Pinpoint the cell where the given text exists, returning its (x, y) midpoint coordinate. 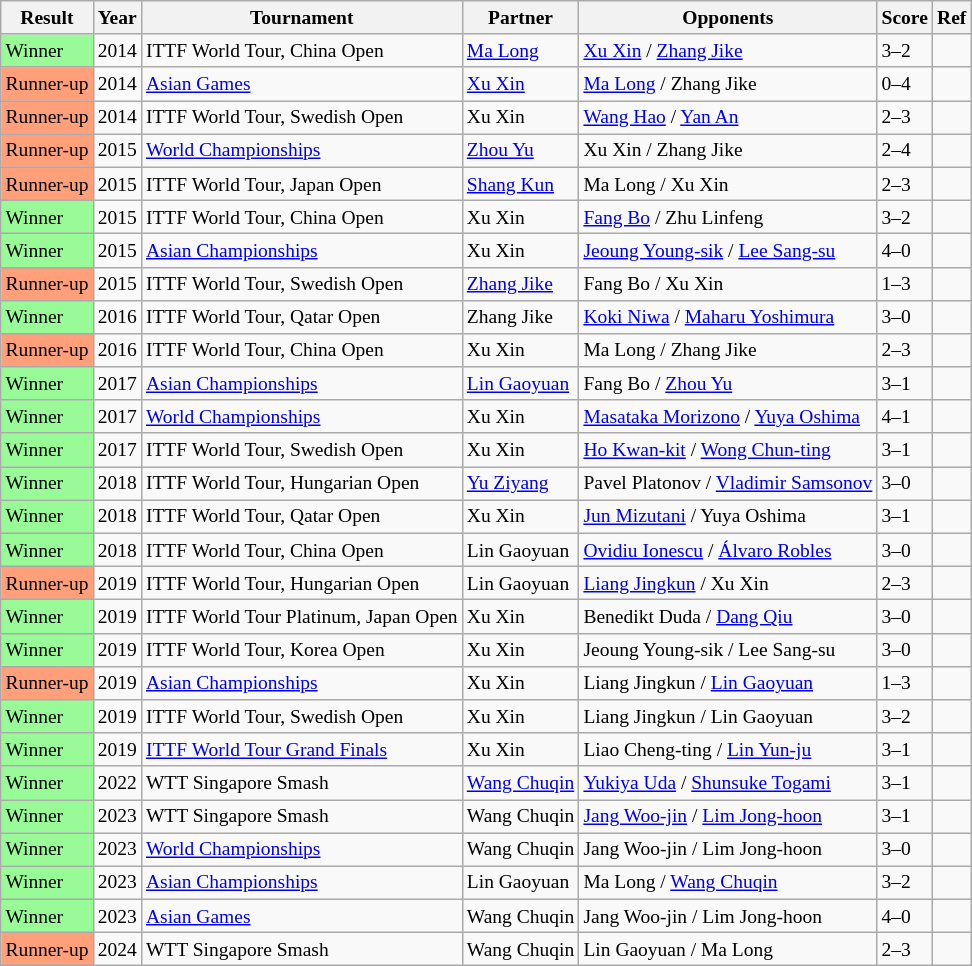
Shang Kun (520, 184)
Yukiya Uda / Shunsuke Togami (728, 782)
Opponents (728, 18)
Liao Cheng-ting / Lin Yun-ju (728, 750)
Jun Mizutani / Yuya Oshima (728, 516)
Partner (520, 18)
Zhou Yu (520, 150)
2–4 (905, 150)
Masataka Morizono / Yuya Oshima (728, 416)
Score (905, 18)
Ref (952, 18)
ITTF World Tour, Korea Open (302, 650)
Ma Long (520, 50)
4–1 (905, 416)
Year (117, 18)
Ovidiu Ionescu / Álvaro Robles (728, 550)
Ma Long / Wang Chuqin (728, 882)
0–4 (905, 84)
Tournament (302, 18)
Yu Ziyang (520, 484)
Pavel Platonov / Vladimir Samsonov (728, 484)
Result (47, 18)
ITTF World Tour Platinum, Japan Open (302, 616)
ITTF World Tour, Japan Open (302, 184)
Liang Jingkun / Xu Xin (728, 584)
Fang Bo / Zhou Yu (728, 384)
Wang Hao / Yan An (728, 118)
2024 (117, 950)
Fang Bo / Zhu Linfeng (728, 216)
Ho Kwan-kit / Wong Chun-ting (728, 450)
Ma Long / Xu Xin (728, 184)
Fang Bo / Xu Xin (728, 284)
Lin Gaoyuan / Ma Long (728, 950)
ITTF World Tour Grand Finals (302, 750)
Koki Niwa / Maharu Yoshimura (728, 316)
Benedikt Duda / Dang Qiu (728, 616)
2022 (117, 782)
